Extract the [X, Y] coordinate from the center of the cell holding the provided text.  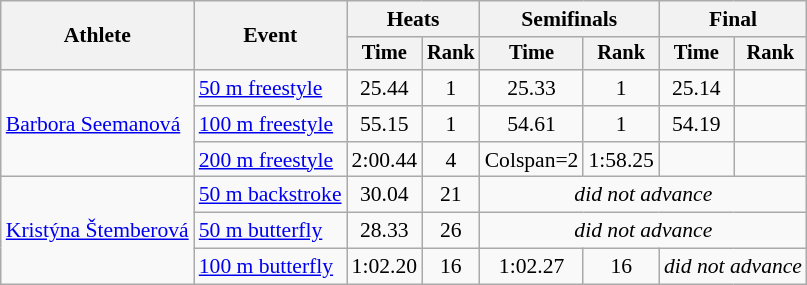
50 m backstroke [270, 195]
Heats [414, 19]
200 m freestyle [270, 160]
54.19 [696, 124]
55.15 [384, 124]
Event [270, 36]
100 m butterfly [270, 267]
Athlete [98, 36]
Barbora Seemanová [98, 124]
26 [451, 231]
1:02.27 [532, 267]
21 [451, 195]
30.04 [384, 195]
25.44 [384, 88]
4 [451, 160]
54.61 [532, 124]
1:58.25 [620, 160]
Kristýna Štemberová [98, 230]
25.33 [532, 88]
Semifinals [570, 19]
50 m freestyle [270, 88]
25.14 [696, 88]
100 m freestyle [270, 124]
Colspan=2 [532, 160]
28.33 [384, 231]
1:02.20 [384, 267]
2:00.44 [384, 160]
50 m butterfly [270, 231]
Final [733, 19]
